Capture the cell that displays the provided text and extract its [x, y] central coordinate. 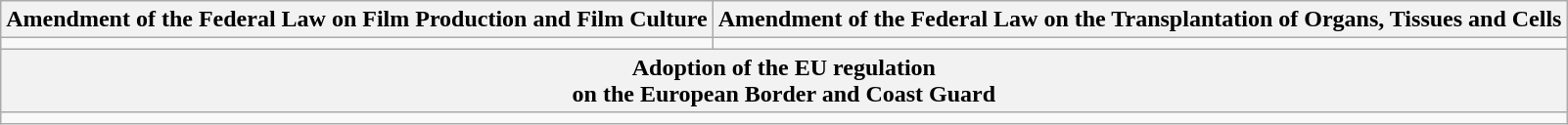
Amendment of the Federal Law on Film Production and Film Culture [357, 20]
Adoption of the EU regulationon the European Border and Coast Guard [784, 80]
Amendment of the Federal Law on the Transplantation of Organs, Tissues and Cells [1139, 20]
